Provide the (X, Y) coordinate of the cell's center where the given text is located.  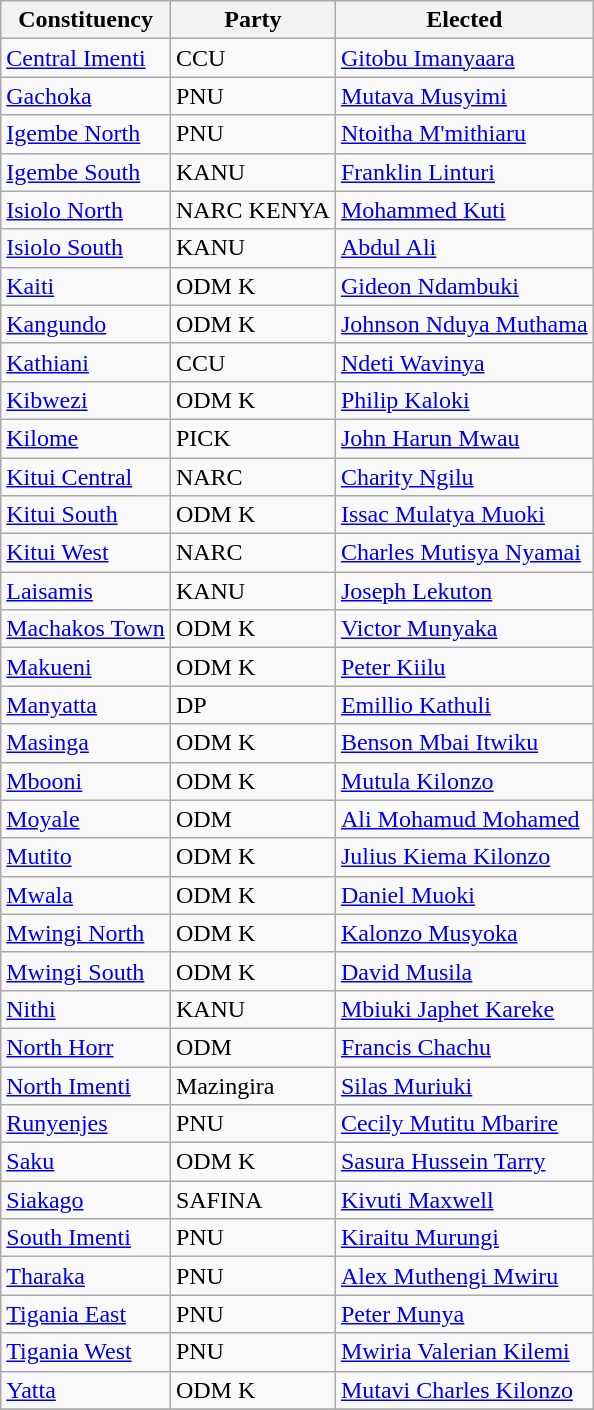
Philip Kaloki (464, 400)
Isiolo South (86, 248)
North Imenti (86, 1085)
South Imenti (86, 1238)
Isiolo North (86, 210)
Issac Mulatya Muoki (464, 515)
Kangundo (86, 324)
Emillio Kathuli (464, 705)
Gitobu Imanyaara (464, 58)
Ndeti Wavinya (464, 362)
Tharaka (86, 1276)
Igembe South (86, 172)
Julius Kiema Kilonzo (464, 857)
Mutava Musyimi (464, 96)
Daniel Muoki (464, 895)
Mutito (86, 857)
North Horr (86, 1047)
Mazingira (252, 1085)
Mwingi South (86, 971)
Abdul Ali (464, 248)
Moyale (86, 819)
Kitui South (86, 515)
Party (252, 20)
Siakago (86, 1200)
David Musila (464, 971)
Mutula Kilonzo (464, 781)
Silas Muriuki (464, 1085)
Nithi (86, 1009)
Johnson Nduya Muthama (464, 324)
Kibwezi (86, 400)
Kalonzo Musyoka (464, 933)
Charles Mutisya Nyamai (464, 553)
Cecily Mutitu Mbarire (464, 1124)
Ali Mohamud Mohamed (464, 819)
Kaiti (86, 286)
Ntoitha M'mithiaru (464, 134)
Mwiria Valerian Kilemi (464, 1352)
Manyatta (86, 705)
Kivuti Maxwell (464, 1200)
Elected (464, 20)
Kitui Central (86, 477)
Franklin Linturi (464, 172)
Igembe North (86, 134)
Kiraitu Murungi (464, 1238)
Victor Munyaka (464, 629)
DP (252, 705)
Machakos Town (86, 629)
Laisamis (86, 591)
Sasura Hussein Tarry (464, 1162)
Mbiuki Japhet Kareke (464, 1009)
Mohammed Kuti (464, 210)
Central Imenti (86, 58)
Tigania East (86, 1314)
Constituency (86, 20)
Gachoka (86, 96)
Mutavi Charles Kilonzo (464, 1390)
Masinga (86, 743)
Kathiani (86, 362)
Kilome (86, 438)
Tigania West (86, 1352)
John Harun Mwau (464, 438)
NARC KENYA (252, 210)
Mwingi North (86, 933)
Mbooni (86, 781)
Alex Muthengi Mwiru (464, 1276)
Peter Kiilu (464, 667)
Peter Munya (464, 1314)
Saku (86, 1162)
SAFINA (252, 1200)
Yatta (86, 1390)
Makueni (86, 667)
Mwala (86, 895)
Charity Ngilu (464, 477)
Kitui West (86, 553)
Gideon Ndambuki (464, 286)
Benson Mbai Itwiku (464, 743)
PICK (252, 438)
Runyenjes (86, 1124)
Joseph Lekuton (464, 591)
Francis Chachu (464, 1047)
